Locate the cell with the specified text and output its (x, y) center coordinate. 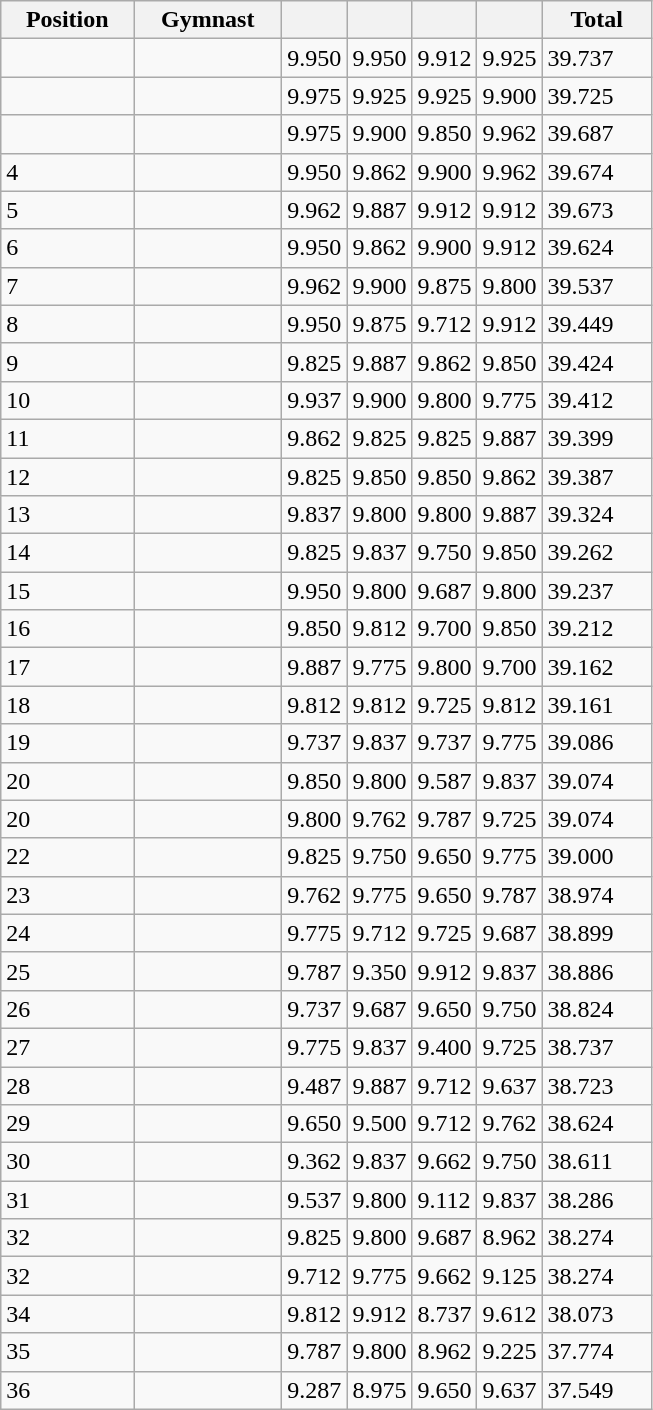
14 (68, 553)
38.286 (596, 1200)
39.725 (596, 96)
9.350 (380, 971)
39.412 (596, 400)
38.886 (596, 971)
37.774 (596, 1352)
9.937 (314, 400)
38.824 (596, 1009)
Total (596, 20)
27 (68, 1047)
18 (68, 705)
15 (68, 591)
39.387 (596, 477)
30 (68, 1162)
9 (68, 362)
38.737 (596, 1047)
13 (68, 515)
36 (68, 1390)
Gymnast (208, 20)
10 (68, 400)
12 (68, 477)
39.212 (596, 629)
11 (68, 438)
39.399 (596, 438)
38.723 (596, 1085)
39.424 (596, 362)
39.237 (596, 591)
38.611 (596, 1162)
6 (68, 248)
9.287 (314, 1390)
39.262 (596, 553)
39.737 (596, 58)
38.899 (596, 933)
8 (68, 324)
37.549 (596, 1390)
9.612 (510, 1314)
5 (68, 210)
17 (68, 667)
39.161 (596, 705)
9.587 (444, 781)
28 (68, 1085)
31 (68, 1200)
9.112 (444, 1200)
8.975 (380, 1390)
39.624 (596, 248)
38.974 (596, 895)
39.537 (596, 286)
39.324 (596, 515)
9.537 (314, 1200)
39.674 (596, 172)
39.449 (596, 324)
9.400 (444, 1047)
9.362 (314, 1162)
39.687 (596, 134)
39.162 (596, 667)
38.073 (596, 1314)
9.487 (314, 1085)
38.624 (596, 1124)
24 (68, 933)
9.500 (380, 1124)
9.225 (510, 1352)
4 (68, 172)
7 (68, 286)
39.086 (596, 743)
25 (68, 971)
9.125 (510, 1276)
8.737 (444, 1314)
23 (68, 895)
19 (68, 743)
39.000 (596, 857)
22 (68, 857)
34 (68, 1314)
16 (68, 629)
Position (68, 20)
26 (68, 1009)
39.673 (596, 210)
29 (68, 1124)
35 (68, 1352)
